Detect which cell encompasses the target text, then output its [x, y] center coordinate. 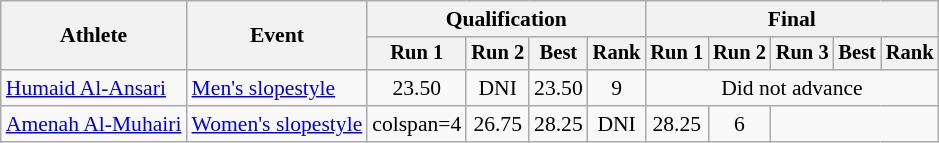
Event [278, 36]
Final [792, 19]
Amenah Al-Muhairi [94, 124]
Women's slopestyle [278, 124]
Did not advance [792, 88]
9 [617, 88]
Men's slopestyle [278, 88]
6 [740, 124]
Qualification [506, 19]
Athlete [94, 36]
colspan=4 [416, 124]
Humaid Al-Ansari [94, 88]
Run 3 [802, 54]
26.75 [498, 124]
